Return the [X, Y] coordinate for the center point of the cell that contains the specified text.  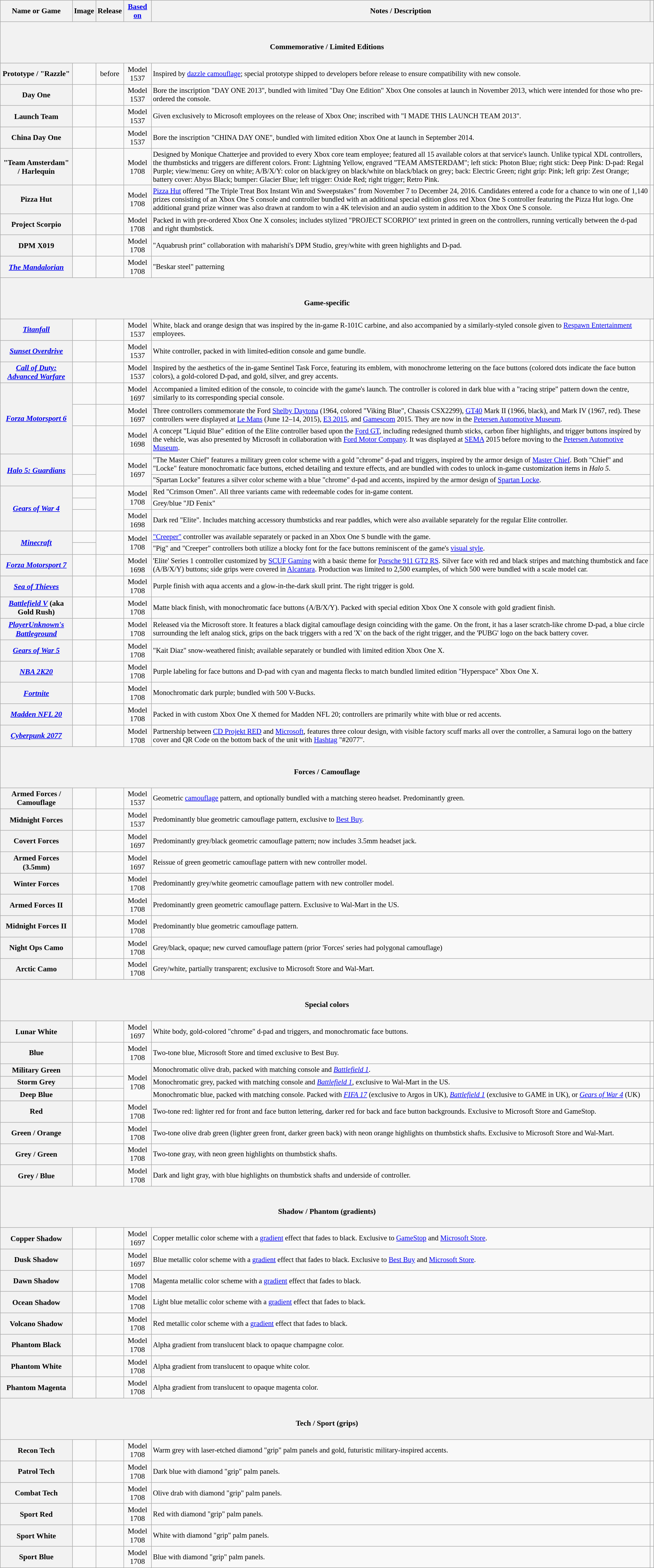
Volcano Shadow [36, 1324]
Image [84, 11]
Call of Duty: Advanced Warfare [36, 373]
Cyberpunk 2077 [36, 736]
Grey / Blue [36, 1176]
White body, gold-colored "chrome" d-pad and triggers, and monochromatic face buttons. [401, 1032]
Phantom White [36, 1366]
Pizza Hut [36, 200]
Game-specific [327, 299]
"Pig" and "Creeper" controllers both utilize a blocky font for the face buttons reminiscent of the game's visual style. [401, 549]
Two-tone gray, with neon green highlights on thumbstick shafts. [401, 1154]
Matte black finish, with monochromatic face buttons (A/B/X/Y). Packed with special edition Xbox One X console with gold gradient finish. [401, 608]
Inspired by dazzle camouflage; special prototype shipped to developers before release to ensure compatibility with new console. [401, 74]
Halo 5: Guardians [36, 470]
Warm grey with laser-etched diamond "grip" palm panels and gold, futuristic military-inspired accents. [401, 1450]
Monochromatic dark purple; bundled with 500 V-Bucks. [401, 693]
Green / Orange [36, 1133]
Predominantly blue geometric camouflage pattern. [401, 927]
Dawn Shadow [36, 1281]
Winter Forces [36, 883]
Alpha gradient from translucent black to opaque champagne color. [401, 1345]
PlayerUnknown's Battleground [36, 629]
Name or Game [36, 11]
Prototype / "Razzle" [36, 74]
Copper metallic color scheme with a gradient effect that fades to black. Exclusive to GameStop and Microsoft Store. [401, 1239]
Alpha gradient from translucent to opaque white color. [401, 1366]
Forza Motorsport 7 [36, 565]
Predominantly grey/white geometric camouflage pattern with new controller model. [401, 883]
Gears of War 4 [36, 509]
DPM X019 [36, 246]
Midnight Forces [36, 820]
Release [110, 11]
Arctic Camo [36, 969]
Grey / Green [36, 1154]
"Creeper" controller was available separately or packed in an Xbox One S bundle with the game. [401, 537]
Grey/white, partially transparent; exclusive to Microsoft Store and Wal-Mart. [401, 969]
Forces / Camouflage [327, 767]
Red "Crimson Omen". All three variants came with redeemable codes for in-game content. [401, 492]
Gears of War 5 [36, 650]
Blue with diamond "grip" palm panels. [401, 1557]
Packed in with custom Xbox One X themed for Madden NFL 20; controllers are primarily white with blue or red accents. [401, 715]
Red metallic color scheme with a gradient effect that fades to black. [401, 1324]
Bore the inscription "CHINA DAY ONE", bundled with limited edition Xbox One at launch in September 2014. [401, 137]
Dark red "Elite". Includes matching accessory thumbsticks and rear paddles, which were also available separately for the regular Elite controller. [401, 521]
Project Scorpio [36, 225]
before [110, 74]
Red [36, 1112]
Tech / Sport (grips) [327, 1419]
Fortnite [36, 693]
Two-tone blue, Microsoft Store and timed exclusive to Best Buy. [401, 1053]
Special colors [327, 1001]
Monochromatic grey, packed with matching console and Battlefield 1, exclusive to Wal-Mart in the US. [401, 1083]
Purple finish with aqua accents and a glow-in-the-dark skull print. The right trigger is gold. [401, 586]
Magenta metallic color scheme with a gradient effect that fades to black. [401, 1281]
Recon Tech [36, 1450]
Predominantly grey/black geometric camouflage pattern; now includes 3.5mm headset jack. [401, 841]
Minecraft [36, 543]
"Aquabrush print" collaboration with maharishi's DPM Studio, grey/white with green highlights and D-pad. [401, 246]
Predominantly green geometric camouflage pattern. Exclusive to Wal-Mart in the US. [401, 905]
Battlefield V (aka Gold Rush) [36, 608]
Sunset Overdrive [36, 351]
Military Green [36, 1070]
Sport Blue [36, 1557]
Red with diamond "grip" palm panels. [401, 1514]
Dark and light gray, with blue highlights on thumbstick shafts and underside of controller. [401, 1176]
Commemorative / Limited Editions [327, 43]
Lunar White [36, 1032]
Olive drab with diamond "grip" palm panels. [401, 1493]
Armed Forces II [36, 905]
Phantom Black [36, 1345]
Storm Grey [36, 1083]
Copper Shadow [36, 1239]
Night Ops Camo [36, 948]
Monochromatic olive drab, packed with matching console and Battlefield 1. [401, 1070]
Grey/black, opaque; new curved camouflage pattern (prior 'Forces' series had polygonal camouflage) [401, 948]
Dark blue with diamond "grip" palm panels. [401, 1472]
Dusk Shadow [36, 1260]
China Day One [36, 137]
Phantom Magenta [36, 1388]
Given exclusively to Microsoft employees on the release of Xbox One; inscribed with "I MADE THIS LAUNCH TEAM 2013". [401, 117]
Light blue metallic color scheme with a gradient effect that fades to black. [401, 1302]
Patrol Tech [36, 1472]
Titanfall [36, 330]
"Kait Diaz" snow-weathered finish; available separately or bundled with limited edition Xbox One X. [401, 650]
Deep Blue [36, 1095]
"Beskar steel" patterning [401, 267]
Sea of Thieves [36, 586]
Forza Motorsport 6 [36, 419]
Day One [36, 95]
Reissue of green geometric camouflage pattern with new controller model. [401, 863]
The Mandalorian [36, 267]
Armed Forces (3.5mm) [36, 863]
NBA 2K20 [36, 672]
Sport White [36, 1536]
Blue metallic color scheme with a gradient effect that fades to black. Exclusive to Best Buy and Microsoft Store. [401, 1260]
Alpha gradient from translucent to opaque magenta color. [401, 1388]
White with diamond "grip" palm panels. [401, 1536]
"Team Amsterdam" / Harlequin [36, 167]
Based on [137, 11]
Launch Team [36, 117]
Combat Tech [36, 1493]
Blue [36, 1053]
White controller, packed in with limited-edition console and game bundle. [401, 351]
Predominantly blue geometric camouflage pattern, exclusive to Best Buy. [401, 820]
Purple labeling for face buttons and D-pad with cyan and magenta flecks to match bundled limited edition "Hyperspace" Xbox One X. [401, 672]
Covert Forces [36, 841]
Grey/blue "JD Fenix" [401, 504]
Midnight Forces II [36, 927]
Geometric camouflage pattern, and optionally bundled with a matching stereo headset. Predominantly green. [401, 798]
Ocean Shadow [36, 1302]
Madden NFL 20 [36, 715]
Armed Forces / Camouflage [36, 798]
Sport Red [36, 1514]
Shadow / Phantom (gradients) [327, 1207]
Notes / Description [401, 11]
"Spartan Locke" features a silver color scheme with a blue "chrome" d-pad and accents, inspired by the armor design of Spartan Locke. [401, 480]
